For the text-containing cell, return its midpoint in [X, Y] coordinate format. 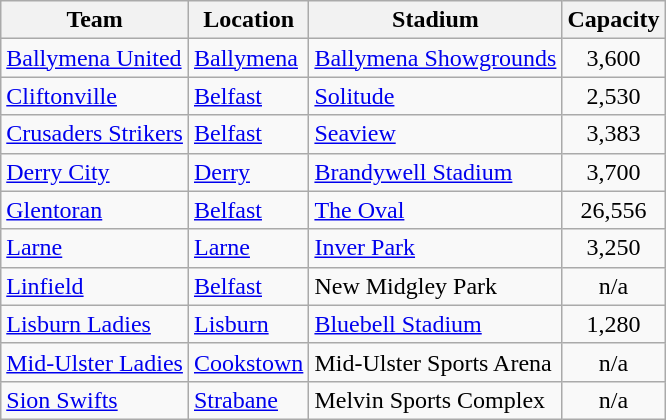
The Oval [436, 210]
Location [248, 20]
Lisburn Ladies [95, 324]
Solitude [436, 96]
26,556 [614, 210]
1,280 [614, 324]
3,700 [614, 172]
Ballymena Showgrounds [436, 58]
Derry [248, 172]
Derry City [95, 172]
3,383 [614, 134]
Cliftonville [95, 96]
Ballymena [248, 58]
Inver Park [436, 248]
Ballymena United [95, 58]
Stadium [436, 20]
Mid-Ulster Ladies [95, 362]
Team [95, 20]
Linfield [95, 286]
Capacity [614, 20]
Mid-Ulster Sports Arena [436, 362]
Crusaders Strikers [95, 134]
Seaview [436, 134]
Glentoran [95, 210]
Brandywell Stadium [436, 172]
Cookstown [248, 362]
Lisburn [248, 324]
3,250 [614, 248]
Sion Swifts [95, 400]
Melvin Sports Complex [436, 400]
Strabane [248, 400]
3,600 [614, 58]
2,530 [614, 96]
New Midgley Park [436, 286]
Bluebell Stadium [436, 324]
